Output the (x, y) coordinate of the center of the cell containing the given text.  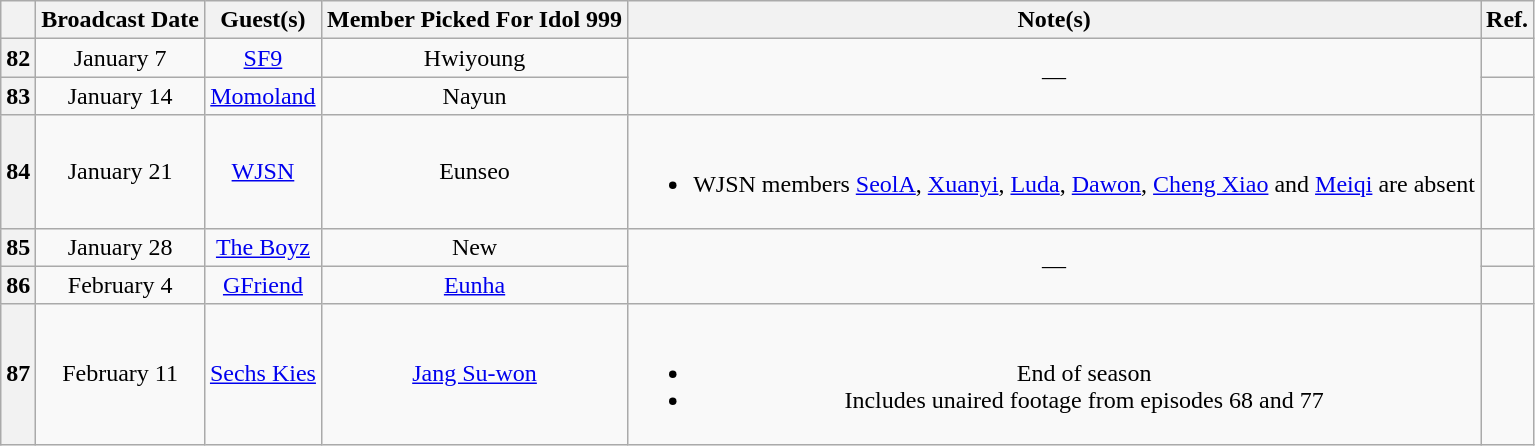
WJSN (262, 172)
82 (18, 58)
Nayun (474, 96)
Momoland (262, 96)
February 11 (120, 374)
Guest(s) (262, 20)
Member Picked For Idol 999 (474, 20)
The Boyz (262, 247)
GFriend (262, 285)
Eunseo (474, 172)
February 4 (120, 285)
Note(s) (1054, 20)
SF9 (262, 58)
Ref. (1508, 20)
87 (18, 374)
Broadcast Date (120, 20)
Hwiyoung (474, 58)
85 (18, 247)
January 14 (120, 96)
January 21 (120, 172)
84 (18, 172)
86 (18, 285)
End of seasonIncludes unaired footage from episodes 68 and 77 (1054, 374)
January 7 (120, 58)
January 28 (120, 247)
Jang Su-won (474, 374)
83 (18, 96)
Eunha (474, 285)
WJSN members SeolA, Xuanyi, Luda, Dawon, Cheng Xiao and Meiqi are absent (1054, 172)
Sechs Kies (262, 374)
New (474, 247)
